Output the [X, Y] coordinate of the center of the cell containing the given text.  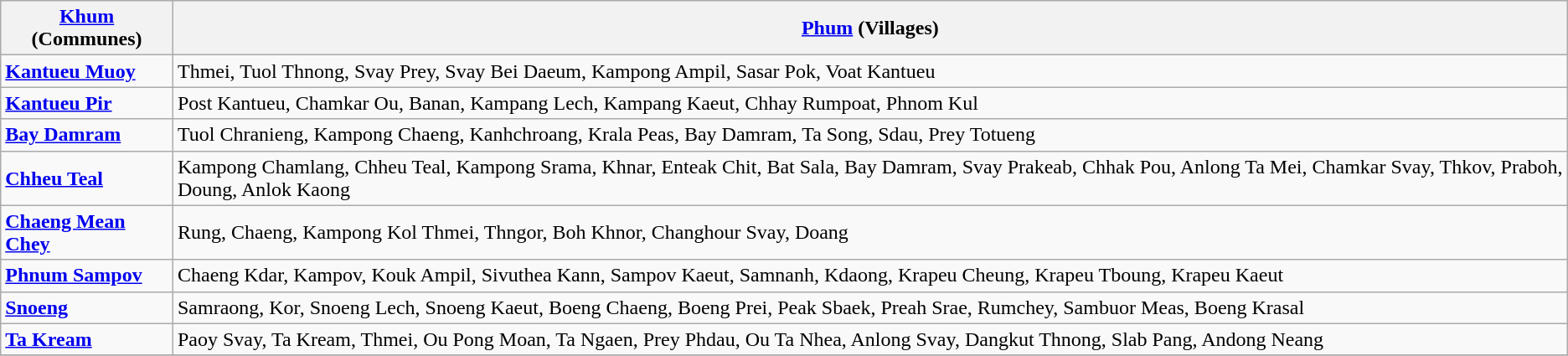
Chaeng Mean Chey [87, 233]
Bay Damram [87, 135]
Post Kantueu, Chamkar Ou, Banan, Kampang Lech, Kampang Kaeut, Chhay Rumpoat, Phnom Kul [869, 103]
Kantueu Pir [87, 103]
Chheu Teal [87, 178]
Ta Kream [87, 339]
Chaeng Kdar, Kampov, Kouk Ampil, Sivuthea Kann, Sampov Kaeut, Samnanh, Kdaong, Krapeu Cheung, Krapeu Tboung, Krapeu Kaeut [869, 276]
Tuol Chranieng, Kampong Chaeng, Kanhchroang, Krala Peas, Bay Damram, Ta Song, Sdau, Prey Totueng [869, 135]
Paoy Svay, Ta Kream, Thmei, Ou Pong Moan, Ta Ngaen, Prey Phdau, Ou Ta Nhea, Anlong Svay, Dangkut Thnong, Slab Pang, Andong Neang [869, 339]
Thmei, Tuol Thnong, Svay Prey, Svay Bei Daeum, Kampong Ampil, Sasar Pok, Voat Kantueu [869, 71]
Phum (Villages) [869, 28]
Kantueu Muoy [87, 71]
Samraong, Kor, Snoeng Lech, Snoeng Kaeut, Boeng Chaeng, Boeng Prei, Peak Sbaek, Preah Srae, Rumchey, Sambuor Meas, Boeng Krasal [869, 307]
Rung, Chaeng, Kampong Kol Thmei, Thngor, Boh Khnor, Changhour Svay, Doang [869, 233]
Phnum Sampov [87, 276]
Snoeng [87, 307]
Khum (Communes) [87, 28]
